Locate the cell with the specified text and output its [X, Y] center coordinate. 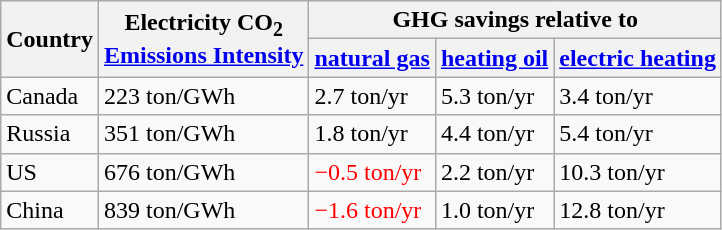
2.2 ton/yr [494, 172]
1.0 ton/yr [494, 210]
US [50, 172]
2.7 ton/yr [372, 96]
223 ton/GWh [203, 96]
Russia [50, 134]
heating oil [494, 58]
10.3 ton/yr [638, 172]
1.8 ton/yr [372, 134]
5.4 ton/yr [638, 134]
3.4 ton/yr [638, 96]
−1.6 ton/yr [372, 210]
4.4 ton/yr [494, 134]
Electricity CO2Emissions Intensity [203, 39]
351 ton/GWh [203, 134]
12.8 ton/yr [638, 210]
−0.5 ton/yr [372, 172]
839 ton/GWh [203, 210]
China [50, 210]
Country [50, 39]
5.3 ton/yr [494, 96]
676 ton/GWh [203, 172]
GHG savings relative to [515, 20]
Canada [50, 96]
electric heating [638, 58]
natural gas [372, 58]
